Return [X, Y] of the center of cell containing provided text 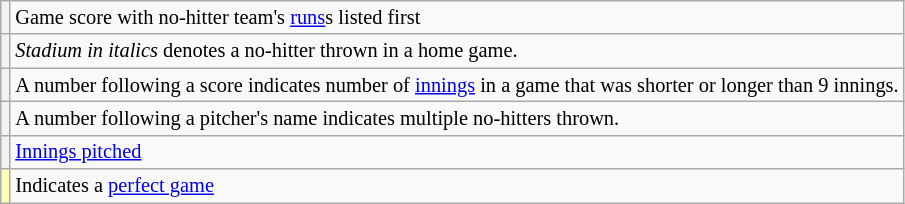
Game score with no-hitter team's runss listed first [456, 17]
A number following a pitcher's name indicates multiple no-hitters thrown. [456, 118]
Innings pitched [456, 152]
A number following a score indicates number of innings in a game that was shorter or longer than 9 innings. [456, 85]
Stadium in italics denotes a no-hitter thrown in a home game. [456, 51]
Indicates a perfect game [456, 186]
